Scan for the cell matching the given text and deliver its (X, Y) coordinate at center. 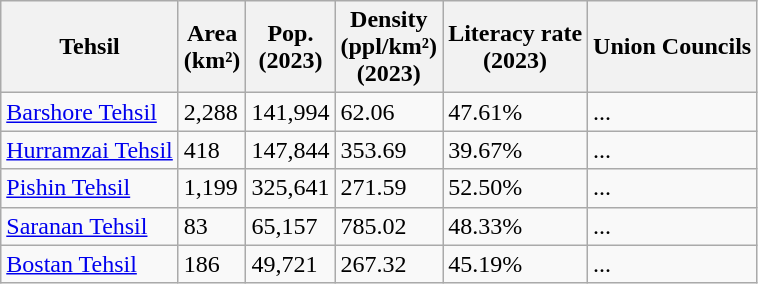
83 (212, 226)
Saranan Tehsil (90, 226)
52.50% (516, 188)
Hurramzai Tehsil (90, 150)
47.61% (516, 112)
325,641 (290, 188)
1,199 (212, 188)
Literacy rate(2023) (516, 47)
Barshore Tehsil (90, 112)
65,157 (290, 226)
Union Councils (672, 47)
267.32 (389, 264)
Pishin Tehsil (90, 188)
45.19% (516, 264)
186 (212, 264)
785.02 (389, 226)
353.69 (389, 150)
62.06 (389, 112)
271.59 (389, 188)
Area(km²) (212, 47)
48.33% (516, 226)
Bostan Tehsil (90, 264)
Tehsil (90, 47)
Density(ppl/km²)(2023) (389, 47)
2,288 (212, 112)
49,721 (290, 264)
39.67% (516, 150)
418 (212, 150)
147,844 (290, 150)
Pop.(2023) (290, 47)
141,994 (290, 112)
